Determine the [X, Y] coordinate at the center of the cell enclosing the given text.  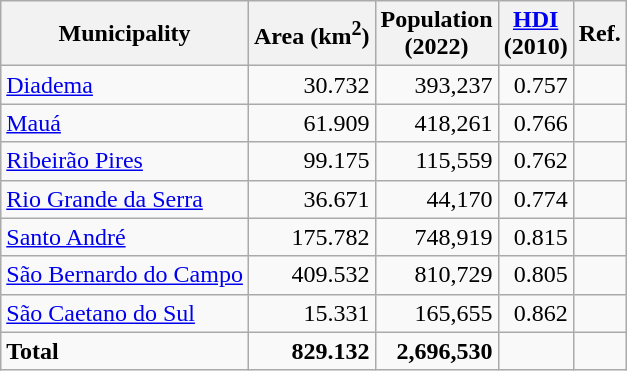
Ribeirão Pires [125, 161]
Total [125, 351]
2,696,530 [436, 351]
0.757 [536, 85]
Population(2022) [436, 34]
0.762 [536, 161]
Mauá [125, 123]
418,261 [436, 123]
Area (km2) [312, 34]
36.671 [312, 199]
99.175 [312, 161]
409.532 [312, 275]
44,170 [436, 199]
175.782 [312, 237]
0.766 [536, 123]
Ref. [600, 34]
0.805 [536, 275]
393,237 [436, 85]
165,655 [436, 313]
Rio Grande da Serra [125, 199]
115,559 [436, 161]
748,919 [436, 237]
Diadema [125, 85]
HDI(2010) [536, 34]
São Bernardo do Campo [125, 275]
São Caetano do Sul [125, 313]
61.909 [312, 123]
Municipality [125, 34]
829.132 [312, 351]
0.815 [536, 237]
0.774 [536, 199]
30.732 [312, 85]
15.331 [312, 313]
0.862 [536, 313]
810,729 [436, 275]
Santo André [125, 237]
